Determine the (X, Y) coordinate at the center of the cell enclosing the given text.  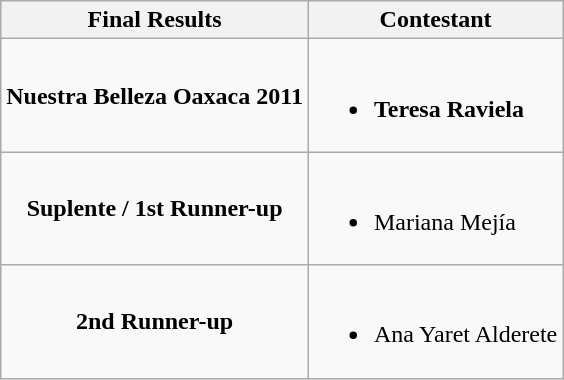
Suplente / 1st Runner-up (155, 208)
Mariana Mejía (435, 208)
Final Results (155, 20)
2nd Runner-up (155, 322)
Teresa Raviela (435, 96)
Nuestra Belleza Oaxaca 2011 (155, 96)
Ana Yaret Alderete (435, 322)
Contestant (435, 20)
